Return (x, y) of the center of cell containing provided text 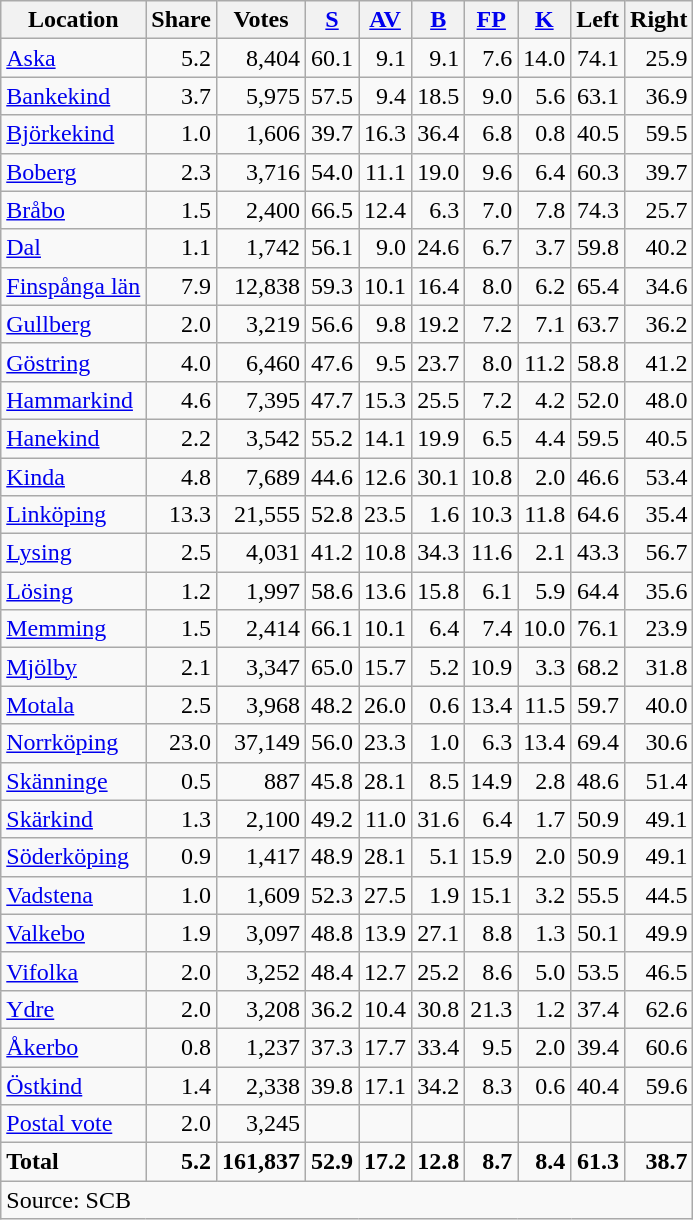
60.1 (332, 58)
7.4 (492, 629)
5.6 (544, 96)
14.0 (544, 58)
12.4 (386, 210)
56.6 (332, 324)
B (438, 20)
6.5 (492, 438)
3,968 (260, 705)
9.4 (386, 96)
12,838 (260, 286)
48.2 (332, 705)
51.4 (659, 781)
4,031 (260, 553)
55.2 (332, 438)
2,100 (260, 819)
55.5 (598, 895)
63.7 (598, 324)
0.5 (182, 781)
S (332, 20)
23.3 (386, 743)
Mjölby (74, 667)
25.9 (659, 58)
69.4 (598, 743)
19.0 (438, 172)
1,609 (260, 895)
K (544, 20)
8.8 (492, 933)
36.9 (659, 96)
25.5 (438, 400)
Gullberg (74, 324)
59.3 (332, 286)
Åkerbo (74, 1047)
Dal (74, 248)
56.0 (332, 743)
5.1 (438, 857)
44.6 (332, 477)
4.0 (182, 362)
1,606 (260, 134)
58.8 (598, 362)
60.6 (659, 1047)
18.5 (438, 96)
3.2 (544, 895)
8.7 (492, 1162)
31.8 (659, 667)
14.9 (492, 781)
63.1 (598, 96)
25.7 (659, 210)
1.4 (182, 1085)
6.2 (544, 286)
66.5 (332, 210)
30.8 (438, 1009)
1,417 (260, 857)
2,400 (260, 210)
9.8 (386, 324)
8,404 (260, 58)
3,208 (260, 1009)
12.6 (386, 477)
887 (260, 781)
11.0 (386, 819)
Location (74, 20)
5.0 (544, 971)
FP (492, 20)
30.1 (438, 477)
21.3 (492, 1009)
Valkebo (74, 933)
3,347 (260, 667)
7.9 (182, 286)
Bråbo (74, 210)
2,338 (260, 1085)
Bankekind (74, 96)
59.6 (659, 1085)
7.1 (544, 324)
1,997 (260, 591)
11.5 (544, 705)
11.1 (386, 172)
48.9 (332, 857)
13.3 (182, 515)
2.3 (182, 172)
64.4 (598, 591)
8.3 (492, 1085)
Vadstena (74, 895)
AV (386, 20)
Memming (74, 629)
57.5 (332, 96)
39.8 (332, 1085)
50.1 (598, 933)
1,742 (260, 248)
52.0 (598, 400)
40.0 (659, 705)
52.9 (332, 1162)
7.0 (492, 210)
7.8 (544, 210)
9.6 (492, 172)
47.7 (332, 400)
58.6 (332, 591)
3.3 (544, 667)
43.3 (598, 553)
49.9 (659, 933)
Left (598, 20)
53.4 (659, 477)
19.2 (438, 324)
23.9 (659, 629)
37.4 (598, 1009)
19.9 (438, 438)
8.4 (544, 1162)
25.2 (438, 971)
23.7 (438, 362)
21,555 (260, 515)
10.4 (386, 1009)
3,716 (260, 172)
Hanekind (74, 438)
40.4 (598, 1085)
39.4 (598, 1047)
10.0 (544, 629)
7,395 (260, 400)
33.4 (438, 1047)
16.3 (386, 134)
4.4 (544, 438)
3,542 (260, 438)
61.3 (598, 1162)
14.1 (386, 438)
36.4 (438, 134)
1,237 (260, 1047)
1.7 (544, 819)
6,460 (260, 362)
2,414 (260, 629)
74.3 (598, 210)
10.9 (492, 667)
3,245 (260, 1124)
Skärkind (74, 819)
37,149 (260, 743)
23.5 (386, 515)
47.6 (332, 362)
3,097 (260, 933)
Lösing (74, 591)
49.2 (332, 819)
35.4 (659, 515)
2.8 (544, 781)
65.4 (598, 286)
17.1 (386, 1085)
31.6 (438, 819)
64.6 (598, 515)
Östkind (74, 1085)
Skänninge (74, 781)
27.5 (386, 895)
Boberg (74, 172)
4.8 (182, 477)
66.1 (332, 629)
44.5 (659, 895)
38.7 (659, 1162)
17.2 (386, 1162)
40.2 (659, 248)
45.8 (332, 781)
15.1 (492, 895)
76.1 (598, 629)
Vifolka (74, 971)
53.5 (598, 971)
8.6 (492, 971)
16.4 (438, 286)
59.7 (598, 705)
8.5 (438, 781)
Aska (74, 58)
Total (74, 1162)
Lysing (74, 553)
Hammarkind (74, 400)
1.1 (182, 248)
30.6 (659, 743)
12.7 (386, 971)
3,252 (260, 971)
Share (182, 20)
Norrköping (74, 743)
Source: SCB (347, 1200)
Kinda (74, 477)
27.1 (438, 933)
4.6 (182, 400)
Motala (74, 705)
3,219 (260, 324)
7,689 (260, 477)
6.7 (492, 248)
48.0 (659, 400)
48.8 (332, 933)
56.1 (332, 248)
5.9 (544, 591)
34.3 (438, 553)
Finspånga län (74, 286)
2.2 (182, 438)
Söderköping (74, 857)
7.6 (492, 58)
37.3 (332, 1047)
Votes (260, 20)
Postal vote (74, 1124)
15.9 (492, 857)
15.7 (386, 667)
60.3 (598, 172)
26.0 (386, 705)
Björkekind (74, 134)
13.9 (386, 933)
34.2 (438, 1085)
6.8 (492, 134)
6.1 (492, 591)
46.5 (659, 971)
46.6 (598, 477)
68.2 (598, 667)
48.6 (598, 781)
12.8 (438, 1162)
54.0 (332, 172)
48.4 (332, 971)
1.6 (438, 515)
59.8 (598, 248)
15.8 (438, 591)
11.2 (544, 362)
62.6 (659, 1009)
Right (659, 20)
24.6 (438, 248)
23.0 (182, 743)
13.6 (386, 591)
56.7 (659, 553)
35.6 (659, 591)
34.6 (659, 286)
11.6 (492, 553)
Linköping (74, 515)
11.8 (544, 515)
52.3 (332, 895)
15.3 (386, 400)
0.9 (182, 857)
65.0 (332, 667)
161,837 (260, 1162)
Göstring (74, 362)
74.1 (598, 58)
17.7 (386, 1047)
5,975 (260, 96)
10.3 (492, 515)
52.8 (332, 515)
4.2 (544, 400)
Ydre (74, 1009)
